For the text-containing cell, return its midpoint in [X, Y] coordinate format. 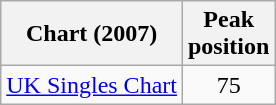
75 [228, 85]
Peakposition [228, 34]
Chart (2007) [92, 34]
UK Singles Chart [92, 85]
